For the text-containing cell, return its midpoint in (x, y) coordinate format. 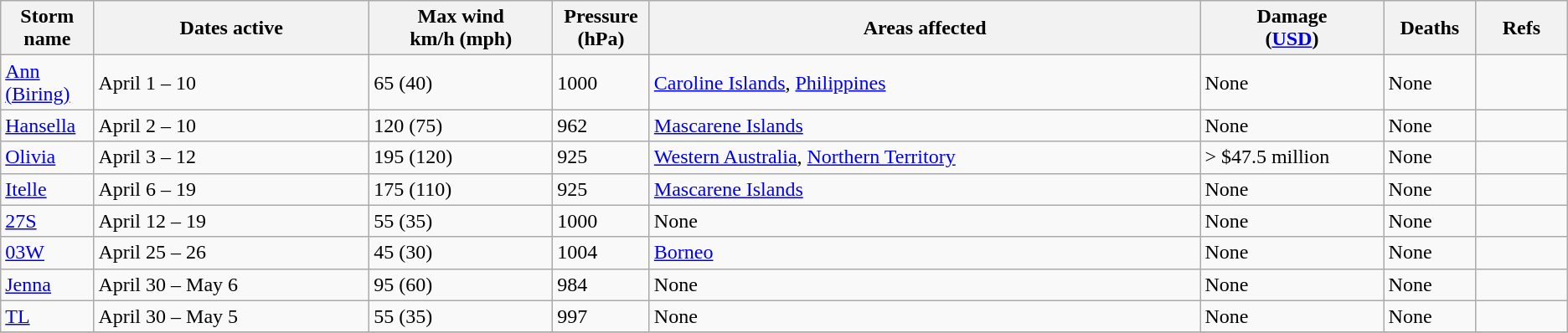
Olivia (47, 157)
April 30 – May 6 (231, 284)
Damage(USD) (1292, 28)
Caroline Islands, Philippines (925, 82)
Storm name (47, 28)
April 25 – 26 (231, 253)
Pressure(hPa) (601, 28)
Max windkm/h (mph) (461, 28)
1004 (601, 253)
April 1 – 10 (231, 82)
> $47.5 million (1292, 157)
Refs (1522, 28)
195 (120) (461, 157)
997 (601, 316)
45 (30) (461, 253)
Hansella (47, 126)
03W (47, 253)
27S (47, 221)
Dates active (231, 28)
962 (601, 126)
Itelle (47, 189)
April 2 – 10 (231, 126)
Deaths (1430, 28)
April 3 – 12 (231, 157)
April 6 – 19 (231, 189)
984 (601, 284)
April 12 – 19 (231, 221)
Borneo (925, 253)
Western Australia, Northern Territory (925, 157)
95 (60) (461, 284)
120 (75) (461, 126)
Ann (Biring) (47, 82)
Areas affected (925, 28)
TL (47, 316)
65 (40) (461, 82)
Jenna (47, 284)
175 (110) (461, 189)
April 30 – May 5 (231, 316)
